Capture the cell that displays the provided text and extract its (x, y) central coordinate. 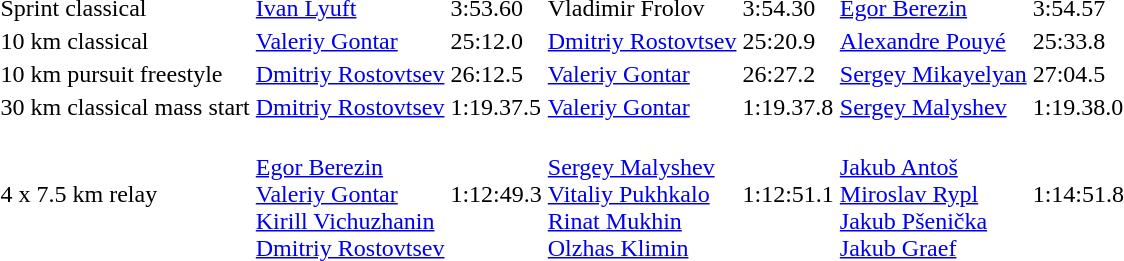
25:12.0 (496, 41)
Sergey Mikayelyan (933, 74)
1:19.37.5 (496, 107)
Alexandre Pouyé (933, 41)
26:12.5 (496, 74)
Sergey Malyshev (933, 107)
1:19.37.8 (788, 107)
26:27.2 (788, 74)
25:20.9 (788, 41)
